Identify which cell holds the provided text, then report its (X, Y) central coordinate. 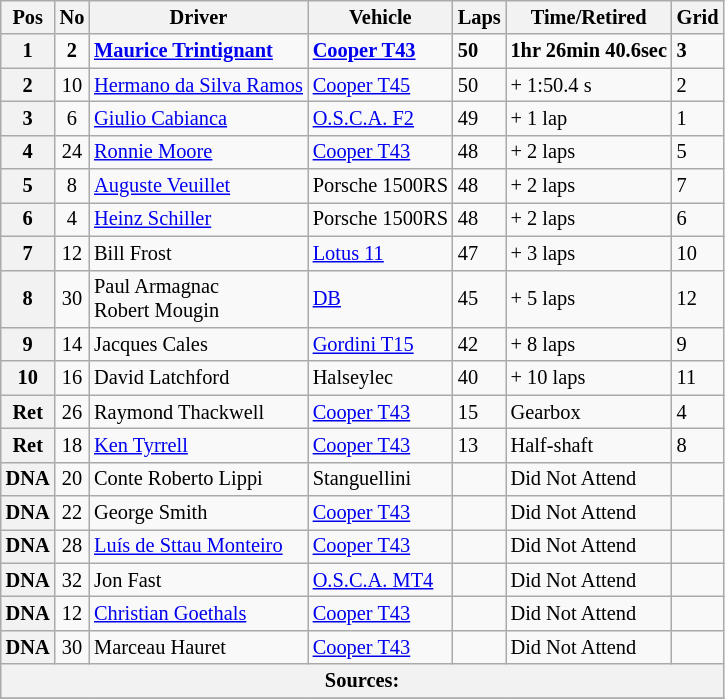
Giulio Cabianca (198, 118)
13 (480, 445)
Marceau Hauret (198, 647)
Sources: (362, 681)
DB (380, 299)
Grid (698, 17)
Gordini T15 (380, 344)
Ronnie Moore (198, 152)
Time/Retired (589, 17)
1hr 26min 40.6sec (589, 51)
Jacques Cales (198, 344)
George Smith (198, 513)
16 (72, 378)
28 (72, 546)
+ 10 laps (589, 378)
11 (698, 378)
Bill Frost (198, 253)
Cooper T45 (380, 85)
Christian Goethals (198, 613)
Ken Tyrrell (198, 445)
49 (480, 118)
Pos (28, 17)
22 (72, 513)
Laps (480, 17)
Vehicle (380, 17)
24 (72, 152)
+ 5 laps (589, 299)
+ 1:50.4 s (589, 85)
42 (480, 344)
26 (72, 412)
Maurice Trintignant (198, 51)
14 (72, 344)
O.S.C.A. F2 (380, 118)
Gearbox (589, 412)
47 (480, 253)
32 (72, 580)
Hermano da Silva Ramos (198, 85)
Raymond Thackwell (198, 412)
+ 1 lap (589, 118)
40 (480, 378)
Auguste Veuillet (198, 186)
15 (480, 412)
O.S.C.A. MT4 (380, 580)
45 (480, 299)
Paul Armagnac Robert Mougin (198, 299)
David Latchford (198, 378)
Heinz Schiller (198, 219)
Lotus 11 (380, 253)
Jon Fast (198, 580)
18 (72, 445)
+ 8 laps (589, 344)
No (72, 17)
20 (72, 479)
+ 3 laps (589, 253)
Half-shaft (589, 445)
Halseylec (380, 378)
Stanguellini (380, 479)
Driver (198, 17)
Luís de Sttau Monteiro (198, 546)
Conte Roberto Lippi (198, 479)
